Determine the (x, y) coordinate at the center of the cell enclosing the given text.  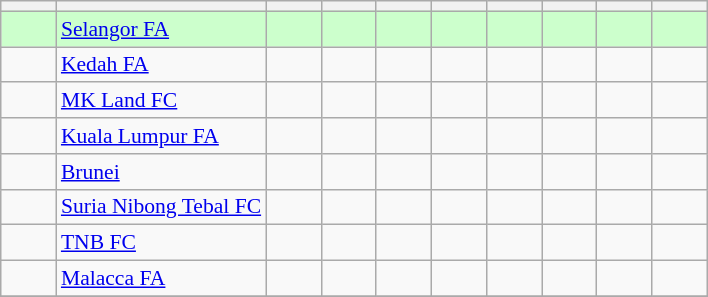
Suria Nibong Tebal FC (161, 207)
Malacca FA (161, 279)
Kuala Lumpur FA (161, 136)
Brunei (161, 172)
MK Land FC (161, 101)
Selangor FA (161, 29)
TNB FC (161, 243)
Kedah FA (161, 65)
